Output the [X, Y] coordinate of the center of the cell containing the given text.  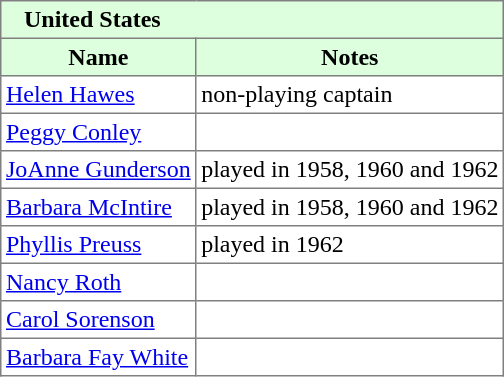
played in 1962 [350, 245]
Name [98, 57]
Notes [350, 57]
Carol Sorenson [98, 320]
United States [252, 20]
Helen Hawes [98, 95]
Nancy Roth [98, 282]
Barbara Fay White [98, 357]
JoAnne Gunderson [98, 170]
Peggy Conley [98, 132]
non-playing captain [350, 95]
Barbara McIntire [98, 207]
Phyllis Preuss [98, 245]
